Return the [x, y] coordinate for the center point of the cell that contains the specified text.  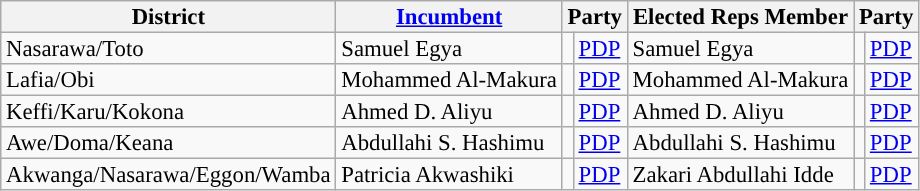
Lafia/Obi [168, 80]
Awe/Doma/Keana [168, 143]
Akwanga/Nasarawa/Eggon/Wamba [168, 175]
Nasarawa/Toto [168, 49]
Zakari Abdullahi Idde [740, 175]
Incumbent [449, 17]
Patricia Akwashiki [449, 175]
Keffi/Karu/Kokona [168, 112]
Elected Reps Member [740, 17]
District [168, 17]
